For the text-containing cell, return its midpoint in [x, y] coordinate format. 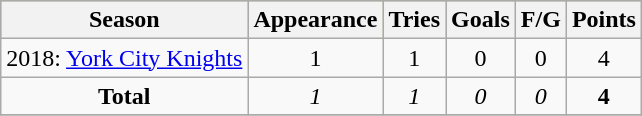
Season [124, 20]
2018: York City Knights [124, 58]
Appearance [316, 20]
Points [604, 20]
F/G [540, 20]
Total [124, 96]
Goals [481, 20]
Tries [414, 20]
